Detect which cell encompasses the target text, then output its (X, Y) center coordinate. 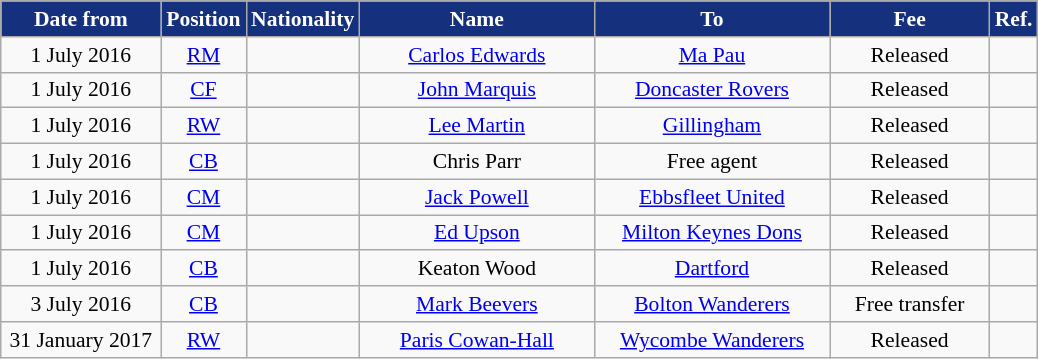
Fee (910, 19)
John Marquis (476, 90)
Ebbsfleet United (712, 197)
Lee Martin (476, 126)
Nationality (302, 19)
Date from (81, 19)
Milton Keynes Dons (712, 233)
Free transfer (910, 304)
CF (204, 90)
Ref. (1014, 19)
Position (204, 19)
Dartford (712, 269)
31 January 2017 (81, 340)
Ed Upson (476, 233)
Free agent (712, 162)
To (712, 19)
Name (476, 19)
Doncaster Rovers (712, 90)
Carlos Edwards (476, 55)
Paris Cowan-Hall (476, 340)
3 July 2016 (81, 304)
Jack Powell (476, 197)
Chris Parr (476, 162)
Keaton Wood (476, 269)
Gillingham (712, 126)
RM (204, 55)
Bolton Wanderers (712, 304)
Ma Pau (712, 55)
Wycombe Wanderers (712, 340)
Mark Beevers (476, 304)
